Return the [x, y] coordinate for the center point of the cell that contains the specified text.  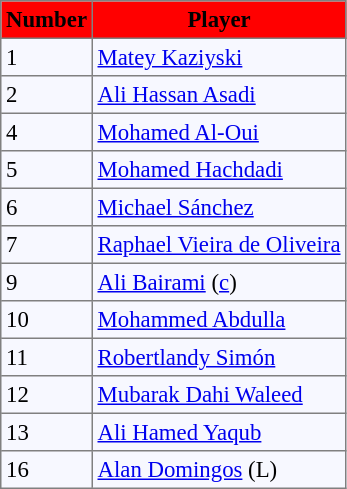
Mohammed Abdulla [219, 320]
5 [47, 170]
Mohamed Hachdadi [219, 170]
1 [47, 57]
Number [47, 20]
Alan Domingos (L) [219, 470]
13 [47, 432]
6 [47, 207]
7 [47, 245]
Ali Hassan Asadi [219, 95]
Raphael Vieira de Oliveira [219, 245]
12 [47, 395]
9 [47, 282]
Robertlandy Simón [219, 357]
Mohamed Al-Oui [219, 132]
Ali Bairami (c) [219, 282]
Matey Kaziyski [219, 57]
16 [47, 470]
Player [219, 20]
10 [47, 320]
4 [47, 132]
Ali Hamed Yaqub [219, 432]
Michael Sánchez [219, 207]
11 [47, 357]
Mubarak Dahi Waleed [219, 395]
2 [47, 95]
